Output the (x, y) coordinate of the center of the cell containing the given text.  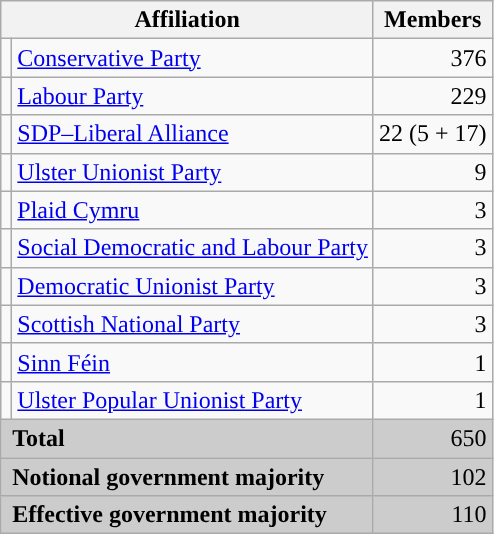
Conservative Party (193, 58)
Democratic Unionist Party (193, 286)
Social Democratic and Labour Party (193, 248)
Labour Party (193, 96)
Plaid Cymru (193, 210)
110 (432, 515)
Scottish National Party (193, 324)
Ulster Popular Unionist Party (193, 400)
Affiliation (188, 20)
Sinn Féin (193, 362)
Total (188, 438)
376 (432, 58)
Effective government majority (188, 515)
22 (5 + 17) (432, 134)
9 (432, 172)
229 (432, 96)
650 (432, 438)
102 (432, 477)
Ulster Unionist Party (193, 172)
Members (432, 20)
Notional government majority (188, 477)
SDP–Liberal Alliance (193, 134)
